Return [x, y] of the center of cell containing provided text 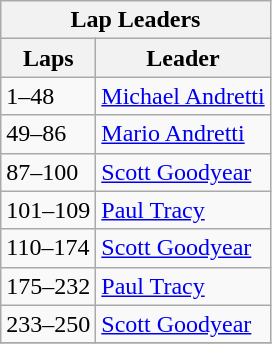
101–109 [48, 210]
49–86 [48, 134]
87–100 [48, 172]
110–174 [48, 248]
Laps [48, 58]
1–48 [48, 96]
233–250 [48, 324]
Mario Andretti [183, 134]
175–232 [48, 286]
Lap Leaders [136, 20]
Michael Andretti [183, 96]
Leader [183, 58]
